From the cell containing the given text, extract its center point as [x, y] coordinate. 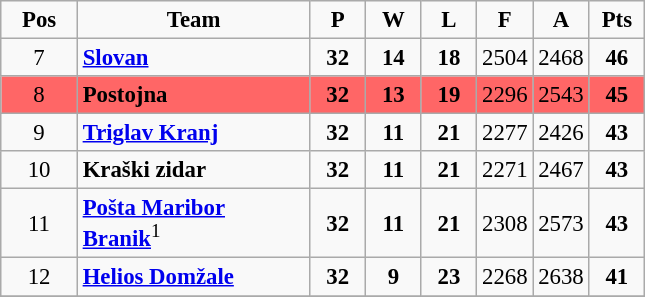
19 [449, 95]
Team [194, 20]
2543 [561, 95]
Slovan [194, 58]
L [449, 20]
14 [394, 58]
A [561, 20]
2504 [505, 58]
2268 [505, 277]
13 [394, 95]
Pts [617, 20]
10 [40, 170]
Triglav Kranj [194, 133]
F [505, 20]
2308 [505, 224]
12 [40, 277]
2573 [561, 224]
W [394, 20]
18 [449, 58]
P [338, 20]
7 [40, 58]
8 [40, 95]
Pošta Maribor Branik1 [194, 224]
2271 [505, 170]
2277 [505, 133]
Kraški zidar [194, 170]
Pos [40, 20]
23 [449, 277]
2468 [561, 58]
46 [617, 58]
45 [617, 95]
2638 [561, 277]
Postojna [194, 95]
2426 [561, 133]
41 [617, 277]
2467 [561, 170]
2296 [505, 95]
Helios Domžale [194, 277]
